Extract the (X, Y) coordinate from the center of the cell holding the provided text.  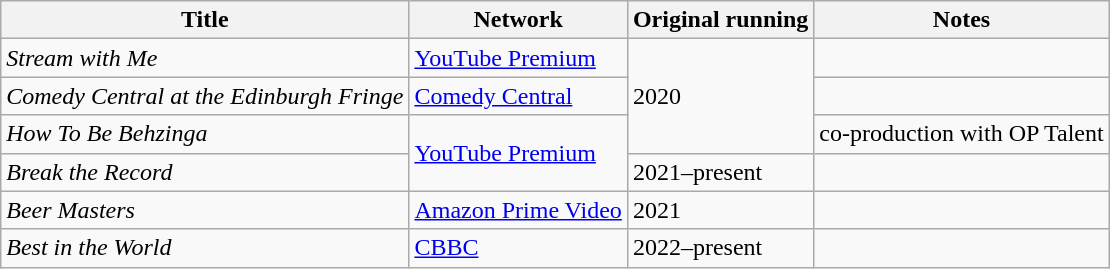
Original running (720, 20)
Beer Masters (205, 210)
2021 (720, 210)
Break the Record (205, 172)
Title (205, 20)
Comedy Central at the Edinburgh Fringe (205, 96)
2020 (720, 96)
Stream with Me (205, 58)
Best in the World (205, 248)
Notes (962, 20)
Amazon Prime Video (518, 210)
How To Be Behzinga (205, 134)
CBBC (518, 248)
2021–present (720, 172)
2022–present (720, 248)
Comedy Central (518, 96)
Network (518, 20)
co-production with OP Talent (962, 134)
